Detect which cell encompasses the target text, then output its (x, y) center coordinate. 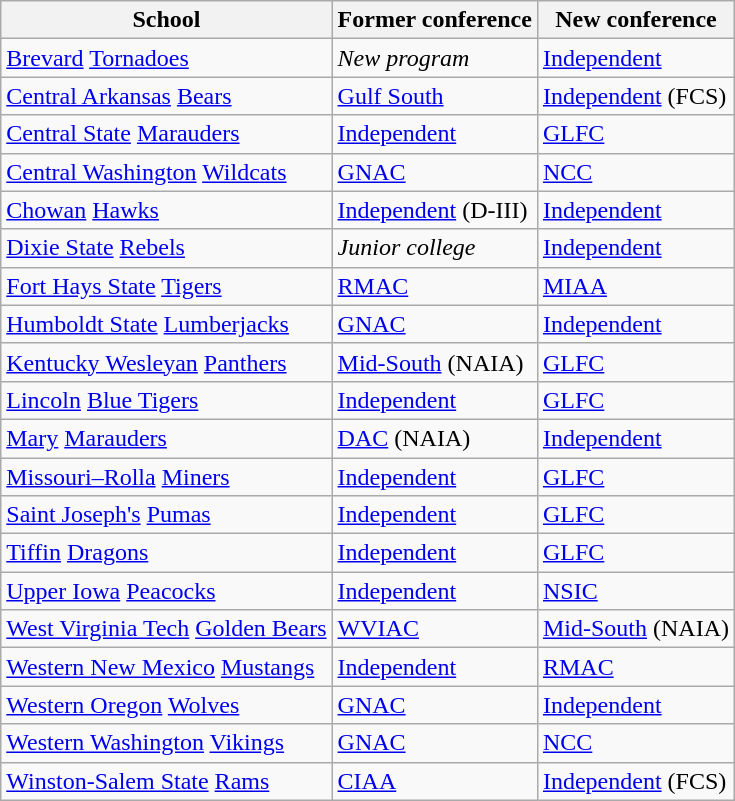
School (166, 20)
Saint Joseph's Pumas (166, 515)
Lincoln Blue Tigers (166, 400)
Central State Marauders (166, 134)
Winston-Salem State Rams (166, 781)
Western New Mexico Mustangs (166, 667)
Central Washington Wildcats (166, 172)
Western Washington Vikings (166, 743)
Western Oregon Wolves (166, 705)
Gulf South (434, 96)
Humboldt State Lumberjacks (166, 324)
Brevard Tornadoes (166, 58)
Fort Hays State Tigers (166, 286)
Dixie State Rebels (166, 248)
West Virginia Tech Golden Bears (166, 629)
Kentucky Wesleyan Panthers (166, 362)
Independent (D-III) (434, 210)
Former conference (434, 20)
MIAA (636, 286)
NSIC (636, 591)
New program (434, 58)
Chowan Hawks (166, 210)
Missouri–Rolla Miners (166, 477)
New conference (636, 20)
Junior college (434, 248)
DAC (NAIA) (434, 438)
Tiffin Dragons (166, 553)
Upper Iowa Peacocks (166, 591)
Mary Marauders (166, 438)
CIAA (434, 781)
Central Arkansas Bears (166, 96)
WVIAC (434, 629)
